Capture the cell that displays the provided text and extract its [X, Y] central coordinate. 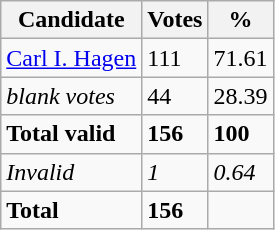
Total [72, 210]
111 [175, 58]
71.61 [240, 58]
1 [175, 172]
0.64 [240, 172]
Candidate [72, 20]
100 [240, 134]
Total valid [72, 134]
Invalid [72, 172]
Votes [175, 20]
44 [175, 96]
Carl I. Hagen [72, 58]
28.39 [240, 96]
blank votes [72, 96]
% [240, 20]
